Detect which cell encompasses the target text, then output its (X, Y) center coordinate. 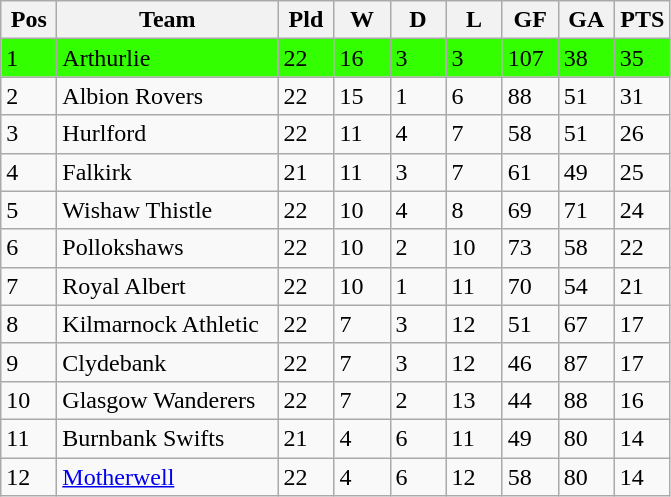
Kilmarnock Athletic (168, 324)
Clydebank (168, 362)
Falkirk (168, 172)
73 (530, 248)
24 (642, 210)
W (362, 20)
71 (586, 210)
46 (530, 362)
31 (642, 96)
D (418, 20)
Pld (306, 20)
67 (586, 324)
61 (530, 172)
Pollokshaws (168, 248)
Glasgow Wanderers (168, 400)
Burnbank Swifts (168, 438)
87 (586, 362)
5 (29, 210)
69 (530, 210)
Motherwell (168, 477)
Albion Rovers (168, 96)
26 (642, 134)
15 (362, 96)
9 (29, 362)
Pos (29, 20)
54 (586, 286)
Hurlford (168, 134)
44 (530, 400)
GA (586, 20)
35 (642, 58)
Royal Albert (168, 286)
107 (530, 58)
38 (586, 58)
L (474, 20)
Arthurlie (168, 58)
70 (530, 286)
PTS (642, 20)
GF (530, 20)
13 (474, 400)
Wishaw Thistle (168, 210)
Team (168, 20)
25 (642, 172)
